Locate the cell with the specified text and output its (X, Y) center coordinate. 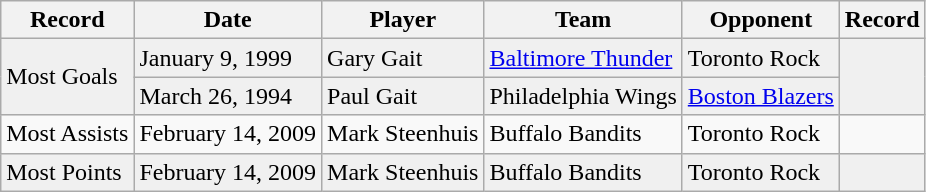
January 9, 1999 (228, 58)
Player (403, 20)
Baltimore Thunder (583, 58)
March 26, 1994 (228, 96)
Opponent (760, 20)
Boston Blazers (760, 96)
Team (583, 20)
Paul Gait (403, 96)
Most Assists (68, 134)
Gary Gait (403, 58)
Date (228, 20)
Philadelphia Wings (583, 96)
Most Points (68, 172)
Most Goals (68, 77)
